From the cell containing the given text, extract its center point as [X, Y] coordinate. 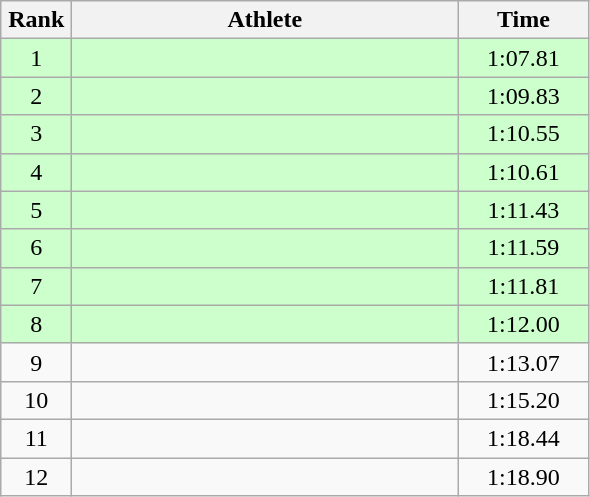
11 [36, 438]
1:09.83 [524, 96]
1:12.00 [524, 324]
9 [36, 362]
3 [36, 134]
1:13.07 [524, 362]
1:07.81 [524, 58]
5 [36, 210]
1:10.61 [524, 172]
1:18.90 [524, 477]
Time [524, 20]
10 [36, 400]
8 [36, 324]
12 [36, 477]
1:11.81 [524, 286]
1:10.55 [524, 134]
Rank [36, 20]
1:11.59 [524, 248]
2 [36, 96]
1:11.43 [524, 210]
6 [36, 248]
1:18.44 [524, 438]
7 [36, 286]
1 [36, 58]
1:15.20 [524, 400]
4 [36, 172]
Athlete [265, 20]
